For the text-containing cell, return its midpoint in (X, Y) coordinate format. 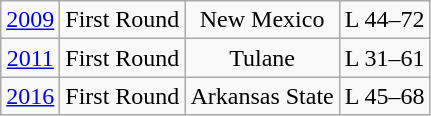
2011 (30, 58)
L 44–72 (384, 20)
L 31–61 (384, 58)
2016 (30, 96)
New Mexico (262, 20)
2009 (30, 20)
L 45–68 (384, 96)
Tulane (262, 58)
Arkansas State (262, 96)
